Pinpoint the cell where the given text exists, returning its [X, Y] midpoint coordinate. 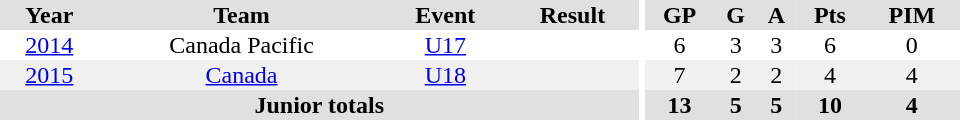
0 [912, 45]
10 [830, 105]
U18 [445, 75]
Junior totals [320, 105]
Result [572, 15]
2014 [50, 45]
Canada Pacific [242, 45]
2015 [50, 75]
Event [445, 15]
Team [242, 15]
GP [679, 15]
13 [679, 105]
Canada [242, 75]
PIM [912, 15]
U17 [445, 45]
A [776, 15]
Year [50, 15]
Pts [830, 15]
G [736, 15]
7 [679, 75]
